Capture the cell that displays the provided text and extract its (X, Y) central coordinate. 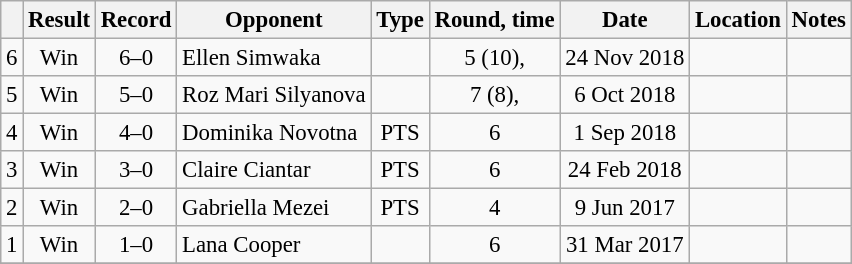
Round, time (494, 20)
5–0 (136, 95)
Opponent (274, 20)
24 Nov 2018 (625, 58)
4–0 (136, 133)
2 (12, 208)
5 (10), (494, 58)
Record (136, 20)
31 Mar 2017 (625, 245)
6 Oct 2018 (625, 95)
3–0 (136, 170)
3 (12, 170)
7 (8), (494, 95)
5 (12, 95)
1 (12, 245)
1–0 (136, 245)
Dominika Novotna (274, 133)
6–0 (136, 58)
Ellen Simwaka (274, 58)
Result (60, 20)
1 Sep 2018 (625, 133)
Location (738, 20)
Notes (818, 20)
9 Jun 2017 (625, 208)
2–0 (136, 208)
Claire Ciantar (274, 170)
Type (400, 20)
24 Feb 2018 (625, 170)
Roz Mari Silyanova (274, 95)
Lana Cooper (274, 245)
Date (625, 20)
Gabriella Mezei (274, 208)
